Determine the [x, y] coordinate at the center of the cell enclosing the given text.  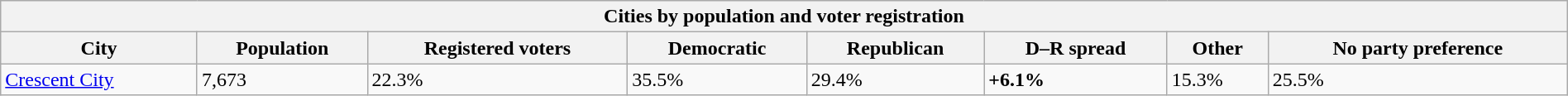
No party preference [1417, 48]
Other [1217, 48]
Crescent City [99, 79]
Cities by population and voter registration [784, 17]
Democratic [717, 48]
+6.1% [1075, 79]
7,673 [282, 79]
35.5% [717, 79]
Registered voters [498, 48]
D–R spread [1075, 48]
Republican [895, 48]
15.3% [1217, 79]
Population [282, 48]
22.3% [498, 79]
29.4% [895, 79]
City [99, 48]
25.5% [1417, 79]
